From the cell containing the given text, extract its center point as [x, y] coordinate. 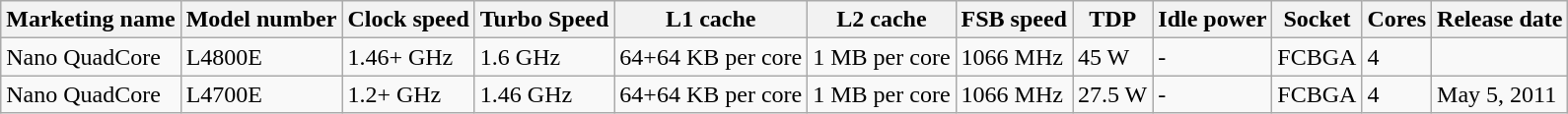
Marketing name [91, 20]
L1 cache [711, 20]
Clock speed [408, 20]
L2 cache [882, 20]
27.5 W [1112, 94]
FSB speed [1014, 20]
L4800E [261, 57]
1.46+ GHz [408, 57]
1.6 GHz [544, 57]
L4700E [261, 94]
May 5, 2011 [1500, 94]
Idle power [1213, 20]
Cores [1396, 20]
45 W [1112, 57]
Turbo Speed [544, 20]
Release date [1500, 20]
Socket [1318, 20]
1.46 GHz [544, 94]
Model number [261, 20]
1.2+ GHz [408, 94]
TDP [1112, 20]
